Capture the cell that displays the provided text and extract its [x, y] central coordinate. 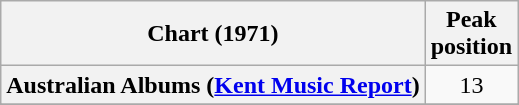
13 [471, 85]
Australian Albums (Kent Music Report) [213, 85]
Chart (1971) [213, 34]
Peakposition [471, 34]
